Scan for the cell matching the given text and deliver its [x, y] coordinate at center. 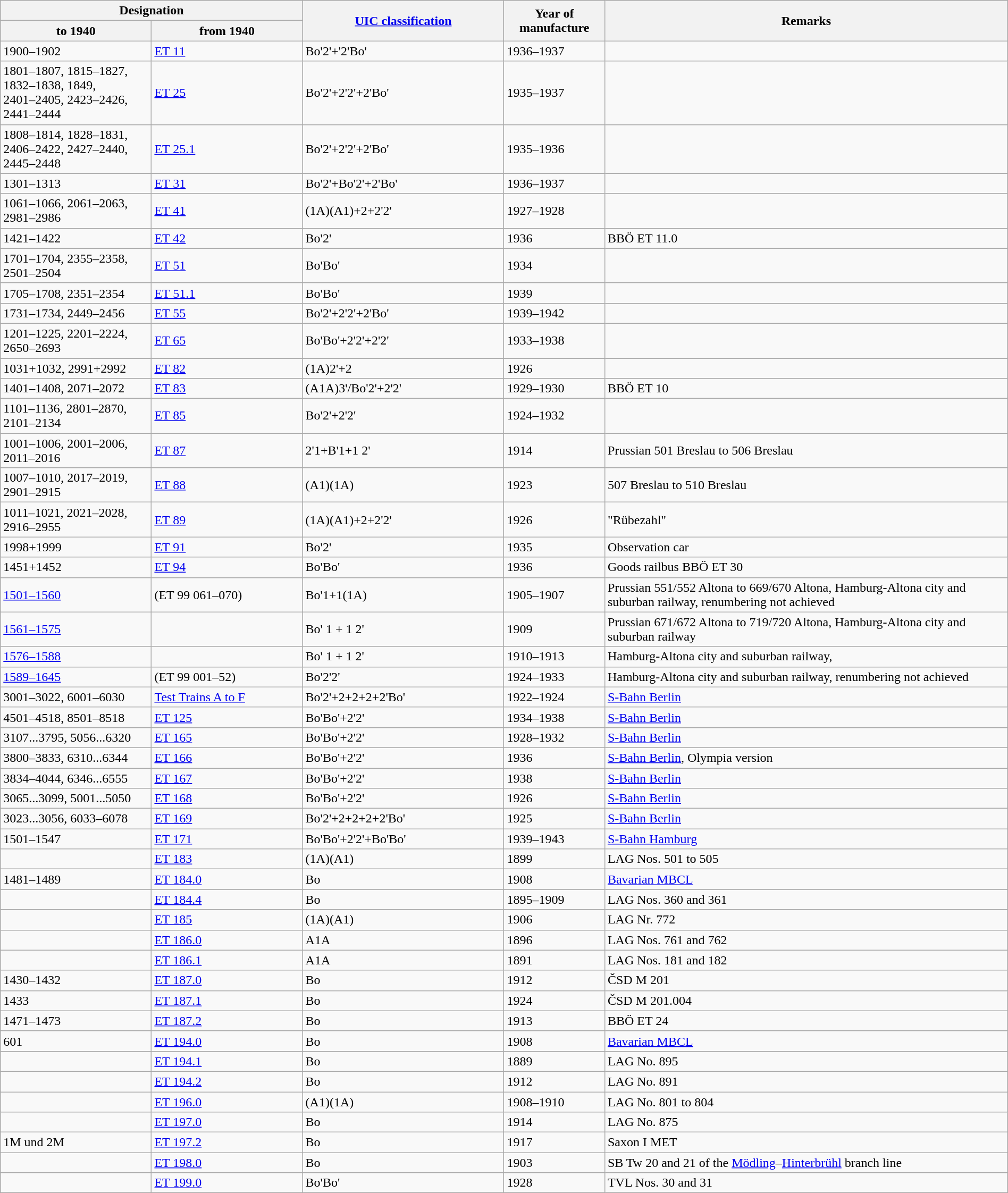
Hamburg-Altona city and suburban railway, [806, 657]
1561–1575 [76, 629]
ET 31 [227, 183]
ČSD M 201 [806, 980]
1922–1924 [554, 697]
(A1A)3'/Bo'2'+2'2' [403, 389]
ET 82 [227, 368]
ET 194.1 [227, 1061]
ET 185 [227, 920]
ET 165 [227, 737]
3800–3833, 6310...6344 [76, 758]
BBÖ ET 24 [806, 1021]
Observation car [806, 547]
1939–1943 [554, 839]
1430–1432 [76, 980]
1501–1560 [76, 594]
1899 [554, 859]
Bo'2'+'2'Bo' [403, 51]
1923 [554, 485]
3834–4044, 6346...6555 [76, 778]
Saxon I MET [806, 1142]
1928–1932 [554, 737]
(ET 99 001–52) [227, 677]
1705–1708, 2351–2354 [76, 293]
ET 125 [227, 717]
1896 [554, 940]
S-Bahn Berlin, Olympia version [806, 758]
Remarks [806, 21]
1576–1588 [76, 657]
Bo'2'+2'2' [403, 416]
Prussian 671/672 Altona to 719/720 Altona, Hamburg-Altona city and suburban railway [806, 629]
ET 91 [227, 547]
1928 [554, 1183]
UIC classification [403, 21]
1481–1489 [76, 879]
1061–1066, 2061–2063,2981–2986 [76, 211]
1935–1937 [554, 93]
ET 196.0 [227, 1102]
1924 [554, 1001]
ET 51 [227, 266]
LAG Nos. 761 and 762 [806, 940]
1589–1645 [76, 677]
1998+1999 [76, 547]
1933–1938 [554, 340]
1924–1933 [554, 677]
ET 184.0 [227, 879]
ET 194.0 [227, 1041]
ET 186.0 [227, 940]
Prussian 551/552 Altona to 669/670 Altona, Hamburg-Altona city and suburban railway, renumbering not achieved [806, 594]
1910–1913 [554, 657]
1451+1452 [76, 567]
1001–1006, 2001–2006, 2011–2016 [76, 451]
1906 [554, 920]
1927–1928 [554, 211]
ET 11 [227, 51]
1938 [554, 778]
ET 184.4 [227, 900]
LAG No. 891 [806, 1081]
Test Trains A to F [227, 697]
LAG Nr. 772 [806, 920]
1929–1930 [554, 389]
ET 94 [227, 567]
1934 [554, 266]
3001–3022, 6001–6030 [76, 697]
1101–1136, 2801–2870, 2101–2134 [76, 416]
Designation [152, 11]
3065...3099, 5001...5050 [76, 799]
1701–1704, 2355–2358, 2501–2504 [76, 266]
TVL Nos. 30 and 31 [806, 1183]
ET 25 [227, 93]
ET 41 [227, 211]
1433 [76, 1001]
ET 55 [227, 313]
ET 183 [227, 859]
2'1+B'1+1 2' [403, 451]
ET 89 [227, 520]
1917 [554, 1142]
ET 166 [227, 758]
1934–1938 [554, 717]
from 1940 [227, 31]
Bo'Bo'+2'2'+Bo'Bo' [403, 839]
1421–1422 [76, 238]
ET 51.1 [227, 293]
507 Breslau to 510 Breslau [806, 485]
1401–1408, 2071–2072 [76, 389]
1M und 2M [76, 1142]
ET 169 [227, 819]
ET 187.2 [227, 1021]
BBÖ ET 11.0 [806, 238]
Year of manufacture [554, 21]
1939 [554, 293]
601 [76, 1041]
1925 [554, 819]
"Rübezahl" [806, 520]
4501–4518, 8501–8518 [76, 717]
1889 [554, 1061]
1471–1473 [76, 1021]
3023...3056, 6033–6078 [76, 819]
ET 87 [227, 451]
1903 [554, 1163]
LAG No. 895 [806, 1061]
ET 83 [227, 389]
1935–1936 [554, 149]
1731–1734, 2449–2456 [76, 313]
S-Bahn Hamburg [806, 839]
ET 197.0 [227, 1122]
(1A)2'+2 [403, 368]
ET 198.0 [227, 1163]
Bo'2'2' [403, 677]
3107...3795, 5056...6320 [76, 737]
1909 [554, 629]
ET 197.2 [227, 1142]
Prussian 501 Breslau to 506 Breslau [806, 451]
Goods railbus BBÖ ET 30 [806, 567]
LAG Nos. 501 to 505 [806, 859]
ET 199.0 [227, 1183]
1913 [554, 1021]
ET 168 [227, 799]
1939–1942 [554, 313]
1891 [554, 960]
1935 [554, 547]
1908–1910 [554, 1102]
ET 186.1 [227, 960]
ET 187.1 [227, 1001]
LAG Nos. 181 and 182 [806, 960]
LAG No. 875 [806, 1122]
Bo'2'+Bo'2'+2'Bo' [403, 183]
1801–1807, 1815–1827,1832–1838, 1849,2401–2405, 2423–2426,2441–2444 [76, 93]
1924–1932 [554, 416]
1031+1032, 2991+2992 [76, 368]
ET 42 [227, 238]
1301–1313 [76, 183]
Hamburg-Altona city and suburban railway, renumbering not achieved [806, 677]
1201–1225, 2201–2224, 2650–2693 [76, 340]
ET 65 [227, 340]
BBÖ ET 10 [806, 389]
1011–1021, 2021–2028, 2916–2955 [76, 520]
1900–1902 [76, 51]
ET 88 [227, 485]
1808–1814, 1828–1831,2406–2422, 2427–2440,2445–2448 [76, 149]
ET 194.2 [227, 1081]
LAG Nos. 360 and 361 [806, 900]
1007–1010, 2017–2019, 2901–2915 [76, 485]
1501–1547 [76, 839]
Bo'1+1(1A) [403, 594]
(ET 99 061–070) [227, 594]
to 1940 [76, 31]
SB Tw 20 and 21 of the Mödling–Hinterbrühl branch line [806, 1163]
ET 187.0 [227, 980]
ET 167 [227, 778]
ET 25.1 [227, 149]
ČSD M 201.004 [806, 1001]
ET 85 [227, 416]
Bo'Bo'+2'2'+2'2' [403, 340]
ET 171 [227, 839]
1905–1907 [554, 594]
LAG No. 801 to 804 [806, 1102]
1895–1909 [554, 900]
